Identify which cell holds the provided text, then report its [X, Y] central coordinate. 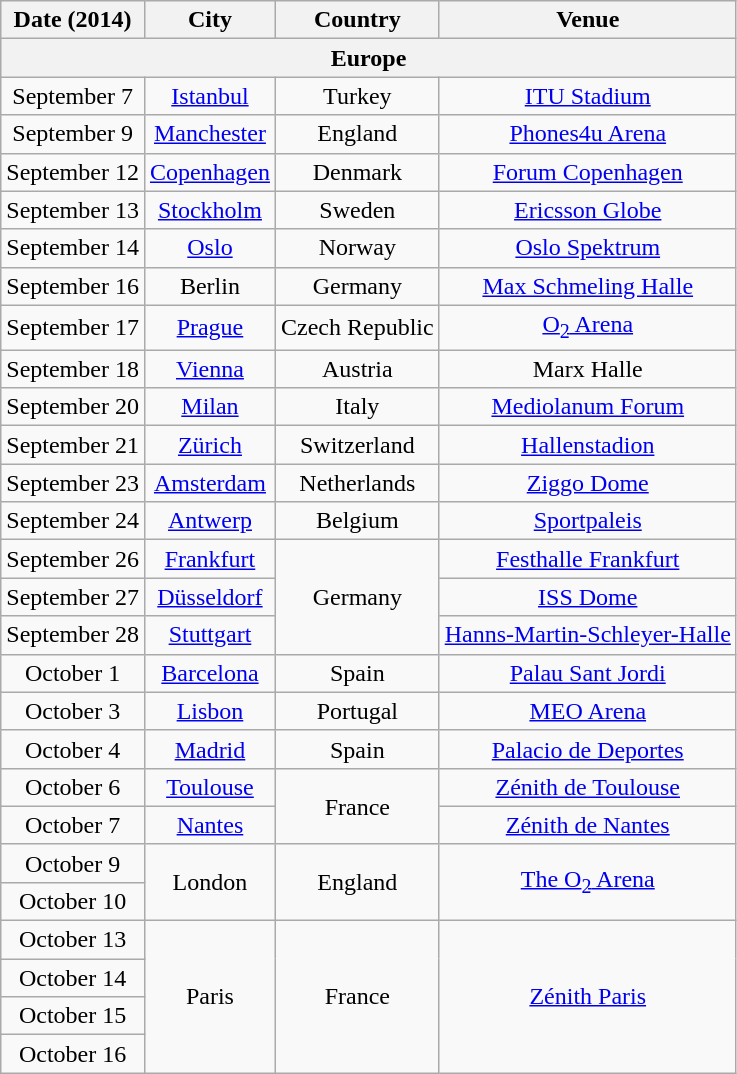
September 12 [73, 172]
October 15 [73, 1016]
September 26 [73, 559]
October 7 [73, 825]
Sweden [357, 210]
Turkey [357, 96]
Zürich [210, 445]
Czech Republic [357, 327]
Sportpaleis [588, 521]
September 17 [73, 327]
October 6 [73, 787]
Zénith de Toulouse [588, 787]
Festhalle Frankfurt [588, 559]
O2 Arena [588, 327]
Denmark [357, 172]
September 21 [73, 445]
Oslo Spektrum [588, 248]
Lisbon [210, 711]
Austria [357, 369]
Milan [210, 407]
London [210, 882]
September 20 [73, 407]
Marx Halle [588, 369]
October 16 [73, 1054]
Hanns-Martin-Schleyer-Halle [588, 635]
Antwerp [210, 521]
Norway [357, 248]
Portugal [357, 711]
Venue [588, 20]
ISS Dome [588, 597]
Belgium [357, 521]
Italy [357, 407]
Barcelona [210, 673]
September 14 [73, 248]
City [210, 20]
Phones4u Arena [588, 134]
The O2 Arena [588, 882]
September 16 [73, 286]
September 7 [73, 96]
October 14 [73, 978]
Netherlands [357, 483]
Switzerland [357, 445]
October 9 [73, 863]
Düsseldorf [210, 597]
October 1 [73, 673]
September 18 [73, 369]
Zénith Paris [588, 997]
Oslo [210, 248]
September 24 [73, 521]
Zénith de Nantes [588, 825]
Toulouse [210, 787]
Istanbul [210, 96]
September 9 [73, 134]
October 3 [73, 711]
Paris [210, 997]
Ziggo Dome [588, 483]
October 13 [73, 940]
Copenhagen [210, 172]
Manchester [210, 134]
Country [357, 20]
Hallenstadion [588, 445]
Nantes [210, 825]
September 23 [73, 483]
October 10 [73, 901]
ITU Stadium [588, 96]
Date (2014) [73, 20]
Prague [210, 327]
Palacio de Deportes [588, 749]
Frankfurt [210, 559]
Max Schmeling Halle [588, 286]
Palau Sant Jordi [588, 673]
October 4 [73, 749]
Mediolanum Forum [588, 407]
Europe [369, 58]
MEO Arena [588, 711]
September 28 [73, 635]
Stockholm [210, 210]
Berlin [210, 286]
Ericsson Globe [588, 210]
September 27 [73, 597]
Madrid [210, 749]
Forum Copenhagen [588, 172]
Vienna [210, 369]
September 13 [73, 210]
Amsterdam [210, 483]
Stuttgart [210, 635]
